Find where the given text appears and provide that cell's center as [X, Y] coordinate. 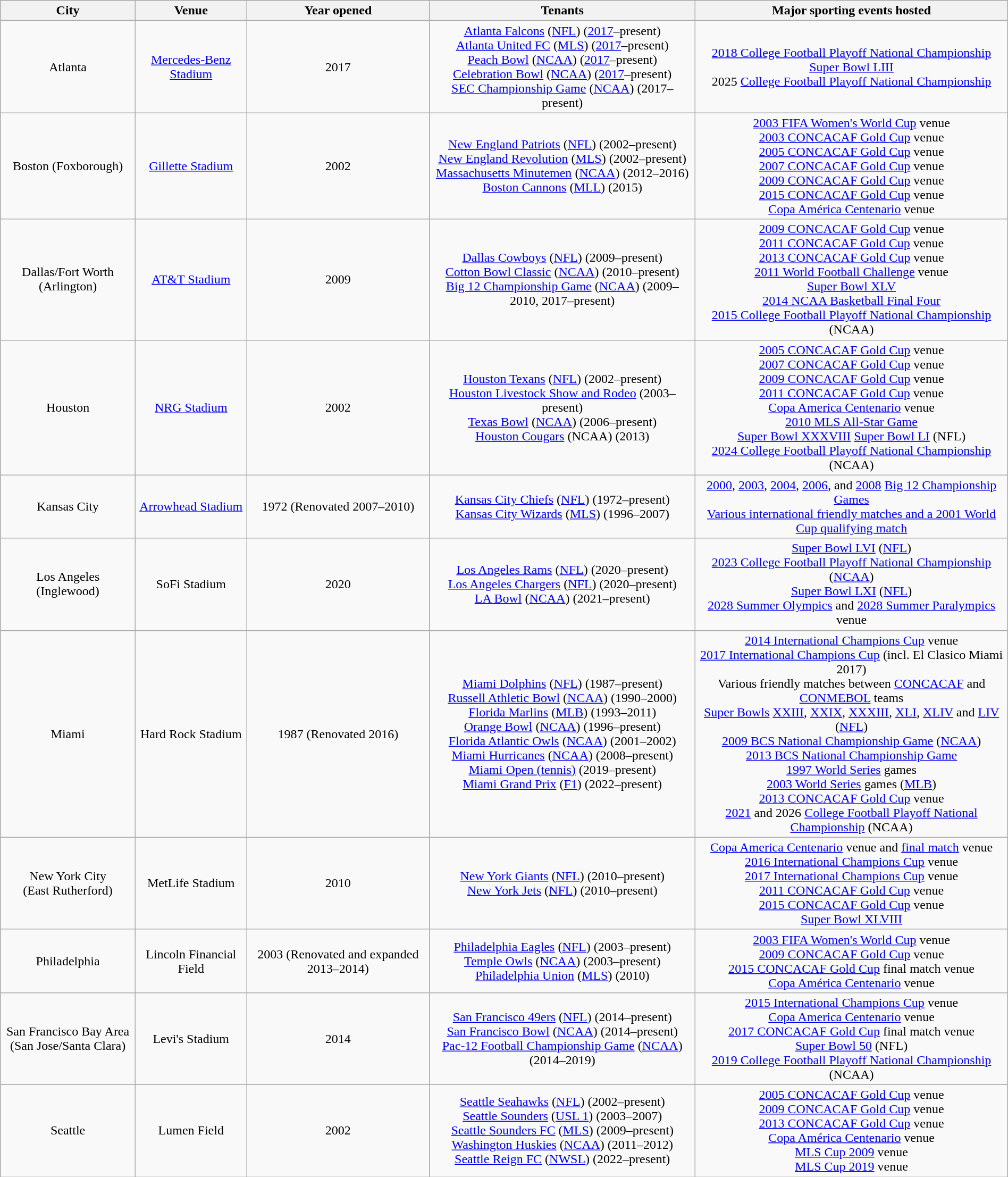
Dallas/Fort Worth (Arlington) [68, 280]
2017 [338, 67]
AT&T Stadium [191, 280]
Kansas City [68, 506]
Mercedes-Benz Stadium [191, 67]
Gillette Stadium [191, 166]
2018 College Football Playoff National ChampionshipSuper Bowl LIII2025 College Football Playoff National Championship [852, 67]
Hard Rock Stadium [191, 734]
2020 [338, 584]
City [68, 11]
Miami [68, 734]
2000, 2003, 2004, 2006, and 2008 Big 12 Championship GamesVarious international friendly matches and a 2001 World Cup qualifying match [852, 506]
Major sporting events hosted [852, 11]
2009 [338, 280]
2003 FIFA Women's World Cup venue2009 CONCACAF Gold Cup venue2015 CONCACAF Gold Cup final match venueCopa América Centenario venue [852, 961]
SoFi Stadium [191, 584]
Los Angeles (Inglewood) [68, 584]
New York Giants (NFL) (2010–present)New York Jets (NFL) (2010–present) [562, 883]
Kansas City Chiefs (NFL) (1972–present)Kansas City Wizards (MLS) (1996–2007) [562, 506]
Dallas Cowboys (NFL) (2009–present)Cotton Bowl Classic (NCAA) (2010–present)Big 12 Championship Game (NCAA) (2009–2010, 2017–present) [562, 280]
Atlanta [68, 67]
Venue [191, 11]
Philadelphia Eagles (NFL) (2003–present)Temple Owls (NCAA) (2003–present)Philadelphia Union (MLS) (2010) [562, 961]
2010 [338, 883]
Lincoln Financial Field [191, 961]
Lumen Field [191, 1131]
Philadelphia [68, 961]
New York City(East Rutherford) [68, 883]
2003 (Renovated and expanded 2013–2014) [338, 961]
Arrowhead Stadium [191, 506]
Levi's Stadium [191, 1038]
1972 (Renovated 2007–2010) [338, 506]
San Francisco 49ers (NFL) (2014–present)San Francisco Bowl (NCAA) (2014–present)Pac-12 Football Championship Game (NCAA) (2014–2019) [562, 1038]
1987 (Renovated 2016) [338, 734]
2014 [338, 1038]
NRG Stadium [191, 407]
San Francisco Bay Area(San Jose/Santa Clara) [68, 1038]
Tenants [562, 11]
Houston [68, 407]
Los Angeles Rams (NFL) (2020–present)Los Angeles Chargers (NFL) (2020–present)LA Bowl (NCAA) (2021–present) [562, 584]
Seattle [68, 1131]
Year opened [338, 11]
MetLife Stadium [191, 883]
Boston (Foxborough) [68, 166]
Houston Texans (NFL) (2002–present)Houston Livestock Show and Rodeo (2003–present)Texas Bowl (NCAA) (2006–present)Houston Cougars (NCAA) (2013) [562, 407]
